For the text-containing cell, return its midpoint in (X, Y) coordinate format. 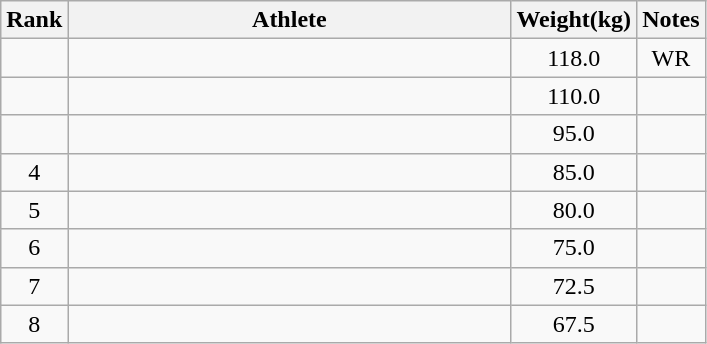
75.0 (574, 248)
118.0 (574, 58)
5 (34, 210)
8 (34, 324)
Athlete (290, 20)
WR (671, 58)
67.5 (574, 324)
Notes (671, 20)
Rank (34, 20)
Weight(kg) (574, 20)
4 (34, 172)
6 (34, 248)
72.5 (574, 286)
7 (34, 286)
80.0 (574, 210)
110.0 (574, 96)
95.0 (574, 134)
85.0 (574, 172)
